Identify which cell holds the provided text, then report its [x, y] central coordinate. 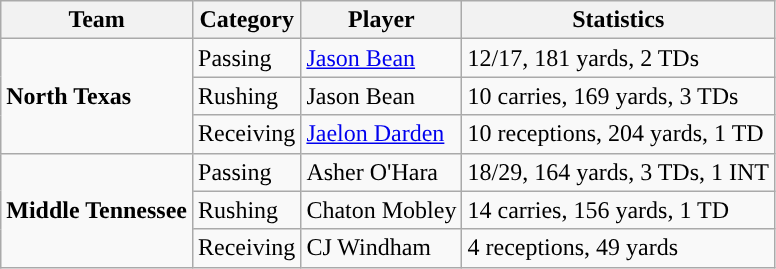
Category [247, 20]
Player [382, 20]
Team [97, 20]
10 receptions, 204 yards, 1 TD [618, 134]
Asher O'Hara [382, 172]
14 carries, 156 yards, 1 TD [618, 210]
18/29, 164 yards, 3 TDs, 1 INT [618, 172]
Chaton Mobley [382, 210]
4 receptions, 49 yards [618, 248]
Middle Tennessee [97, 210]
CJ Windham [382, 248]
Jaelon Darden [382, 134]
12/17, 181 yards, 2 TDs [618, 58]
10 carries, 169 yards, 3 TDs [618, 96]
Statistics [618, 20]
North Texas [97, 96]
